For the text-containing cell, return its midpoint in [x, y] coordinate format. 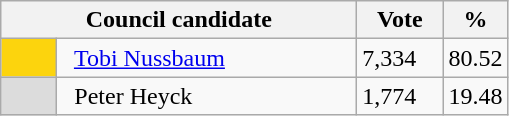
80.52 [476, 58]
Vote [400, 20]
19.48 [476, 96]
Council candidate [179, 20]
Peter Heyck [207, 96]
1,774 [400, 96]
7,334 [400, 58]
Tobi Nussbaum [207, 58]
% [476, 20]
